Extract the (X, Y) coordinate from the center of the cell holding the provided text.  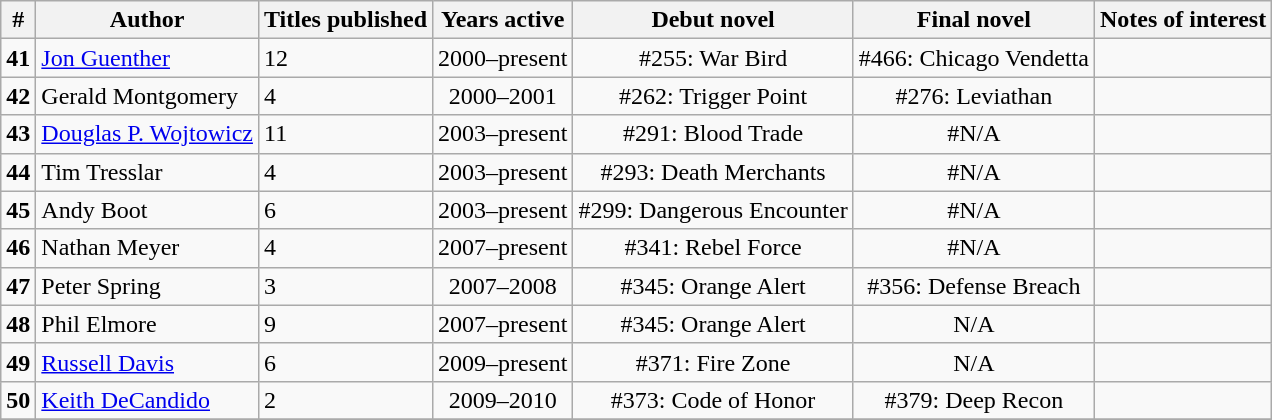
Author (148, 20)
Peter Spring (148, 286)
Jon Guenther (148, 58)
#341: Rebel Force (713, 248)
46 (18, 248)
Notes of interest (1182, 20)
2000–present (503, 58)
#293: Death Merchants (713, 172)
Debut novel (713, 20)
Titles published (345, 20)
Andy Boot (148, 210)
Final novel (974, 20)
#291: Blood Trade (713, 134)
#356: Defense Breach (974, 286)
Keith DeCandido (148, 400)
45 (18, 210)
43 (18, 134)
#466: Chicago Vendetta (974, 58)
44 (18, 172)
Tim Tresslar (148, 172)
#262: Trigger Point (713, 96)
Douglas P. Wojtowicz (148, 134)
9 (345, 324)
Russell Davis (148, 362)
12 (345, 58)
2009–present (503, 362)
48 (18, 324)
# (18, 20)
2009–2010 (503, 400)
#379: Deep Recon (974, 400)
#371: Fire Zone (713, 362)
11 (345, 134)
#373: Code of Honor (713, 400)
#299: Dangerous Encounter (713, 210)
47 (18, 286)
2007–2008 (503, 286)
49 (18, 362)
2 (345, 400)
Nathan Meyer (148, 248)
41 (18, 58)
Years active (503, 20)
#255: War Bird (713, 58)
42 (18, 96)
50 (18, 400)
Phil Elmore (148, 324)
2000–2001 (503, 96)
Gerald Montgomery (148, 96)
#276: Leviathan (974, 96)
3 (345, 286)
